Output the [X, Y] coordinate of the center of the cell containing the given text.  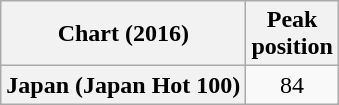
Chart (2016) [124, 34]
Peakposition [292, 34]
Japan (Japan Hot 100) [124, 85]
84 [292, 85]
